Search for the cell housing the specified text and yield its (x, y) center coordinate. 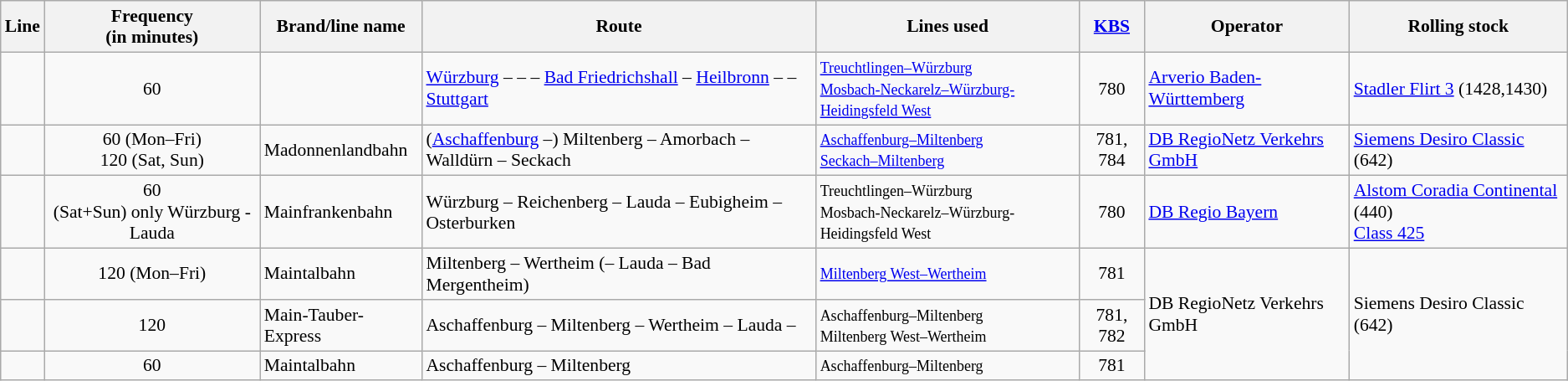
120 (152, 325)
Aschaffenburg–MiltenbergMiltenberg West–Wertheim (948, 325)
120 (Mon–Fri) (152, 275)
Line (23, 27)
Aschaffenburg–Miltenberg (948, 366)
(Aschaffenburg –) Miltenberg – Amorbach – Walldürn – Seckach (619, 151)
Madonnenlandbahn (341, 151)
KBS (1112, 27)
Alstom Coradia Continental (440)Class 425 (1458, 213)
Route (619, 27)
Main-Tauber-Express (341, 325)
Brand/line name (341, 27)
Lines used (948, 27)
Frequency(in minutes) (152, 27)
Miltenberg – Wertheim (– Lauda – Bad Mergentheim) (619, 275)
Arverio Baden-Württemberg (1246, 89)
Aschaffenburg – Miltenberg – Wertheim – Lauda – (619, 325)
Würzburg – – – Bad Friedrichshall – Heilbronn – – Stuttgart (619, 89)
60 (Mon–Fri)120 (Sat, Sun) (152, 151)
60(Sat+Sun) only Würzburg - Lauda (152, 213)
Miltenberg West–Wertheim (948, 275)
Aschaffenburg – Miltenberg (619, 366)
781, 782 (1112, 325)
DB Regio Bayern (1246, 213)
Aschaffenburg–MiltenbergSeckach–Miltenberg (948, 151)
781, 784 (1112, 151)
Würzburg – Reichenberg – Lauda – Eubigheim – Osterburken (619, 213)
Stadler Flirt 3 (1428,1430) (1458, 89)
Rolling stock (1458, 27)
Operator (1246, 27)
Mainfrankenbahn (341, 213)
